Extract the [X, Y] coordinate from the center of the cell holding the provided text.  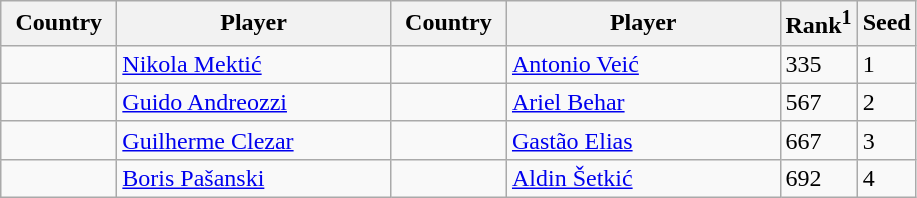
3 [886, 140]
667 [818, 140]
Aldin Šetkić [643, 178]
335 [818, 64]
Nikola Mektić [254, 64]
Guilherme Clezar [254, 140]
1 [886, 64]
Seed [886, 24]
Gastão Elias [643, 140]
Guido Andreozzi [254, 102]
4 [886, 178]
2 [886, 102]
Ariel Behar [643, 102]
692 [818, 178]
Antonio Veić [643, 64]
Rank1 [818, 24]
567 [818, 102]
Boris Pašanski [254, 178]
